Output the (x, y) coordinate of the center of the cell containing the given text.  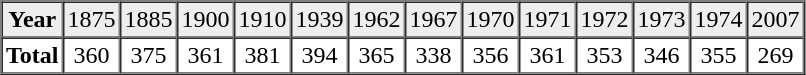
365 (376, 56)
1962 (376, 20)
2007 (776, 20)
1972 (604, 20)
1971 (548, 20)
356 (490, 56)
Year (32, 20)
1875 (92, 20)
1885 (148, 20)
1900 (206, 20)
1974 (718, 20)
355 (718, 56)
1910 (262, 20)
375 (148, 56)
353 (604, 56)
269 (776, 56)
381 (262, 56)
1967 (434, 20)
Total (32, 56)
1970 (490, 20)
346 (662, 56)
1973 (662, 20)
1939 (320, 20)
338 (434, 56)
394 (320, 56)
360 (92, 56)
